Locate the cell with the specified text and output its (X, Y) center coordinate. 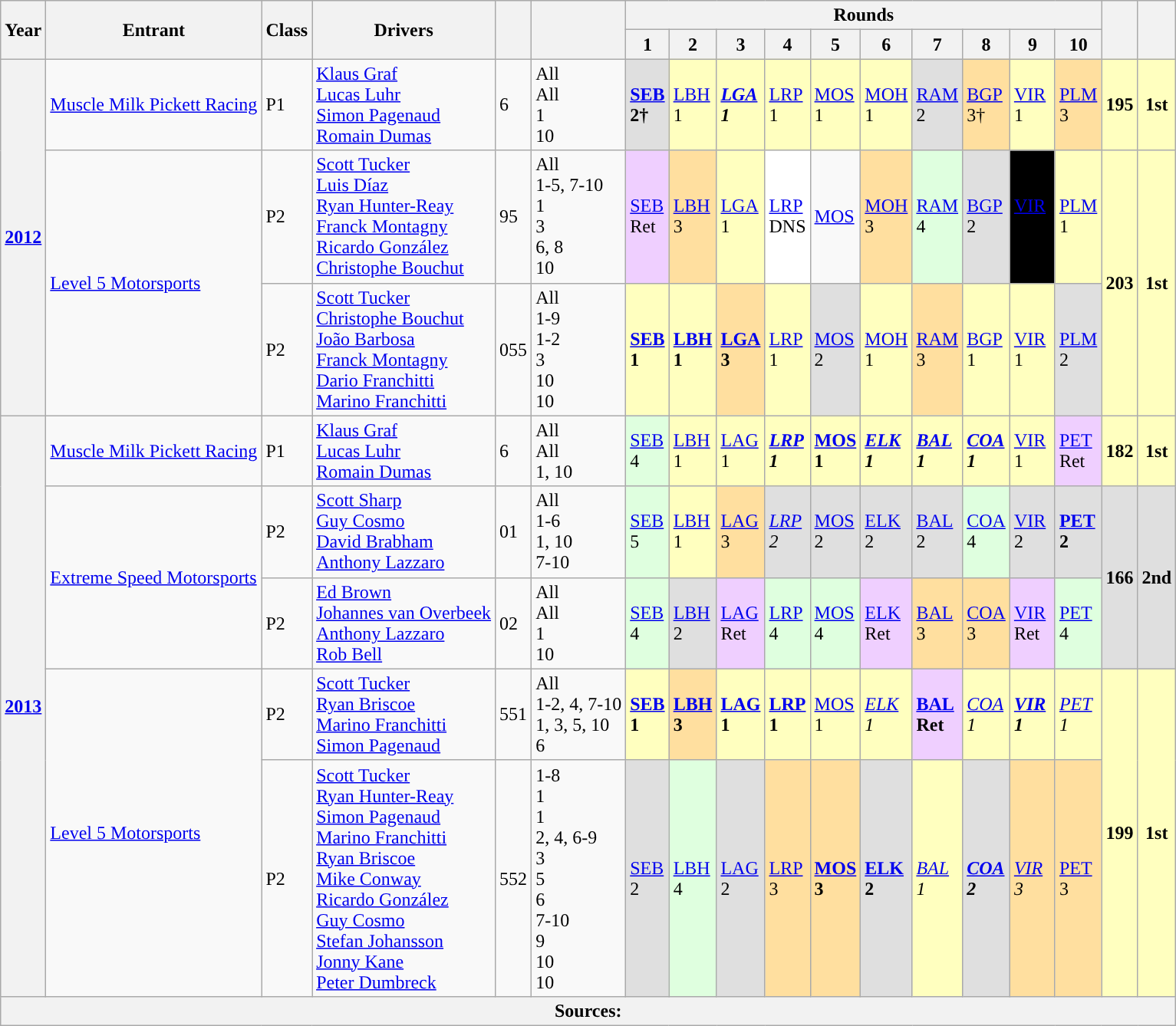
RAM4 (937, 216)
BGP1 (987, 350)
2nd (1157, 577)
Entrant (153, 30)
LGA3 (741, 350)
Extreme Speed Motorsports (153, 577)
Scott Tucker Christophe Bouchut João Barbosa Franck Montagny Dario Franchitti Marino Franchitti (404, 350)
PET1 (1078, 715)
203 (1120, 283)
SEB2 (647, 878)
Sources: (588, 1011)
055 (514, 350)
BALRet (937, 715)
VIRRet (1033, 623)
551 (514, 715)
4 (787, 44)
7 (937, 44)
COA4 (987, 532)
LRPDNS (787, 216)
BGP3† (987, 104)
BGP2 (987, 216)
Drivers (404, 30)
PET4 (1078, 623)
SEB2† (647, 104)
Ed Brown Johannes van Overbeek Anthony Lazzaro Rob Bell (404, 623)
MOS3 (835, 878)
1 (647, 44)
01 (514, 532)
3 (741, 44)
BAL3 (937, 623)
2 (693, 44)
195 (1120, 104)
RAM2 (937, 104)
AllAll1, 10 (578, 451)
PET3 (1078, 878)
SEBRet (647, 216)
182 (1120, 451)
All1-61, 107-10 (578, 532)
2013 (23, 705)
PET2 (1078, 532)
LRP4 (787, 623)
LRP2 (787, 532)
SEB5 (647, 532)
Year (23, 30)
MOS4 (835, 623)
5 (835, 44)
Rounds (864, 15)
All1-5, 7-10136, 810 (578, 216)
552 (514, 878)
All1-91-231010 (578, 350)
9 (1033, 44)
LBH2 (693, 623)
ELKRet (887, 623)
10 (1078, 44)
VIRDSQ (1033, 216)
Scott Tucker Luis Díaz Ryan Hunter-Reay Franck Montagny Ricardo González Christophe Bouchut (404, 216)
VIR3 (1033, 878)
PLM3 (1078, 104)
MOS (835, 216)
02 (514, 623)
LAGRet (741, 623)
LRP3 (787, 878)
Class (287, 30)
199 (1120, 833)
PLM1 (1078, 216)
BAL2 (937, 532)
Scott Sharp Guy Cosmo David Brabham Anthony Lazzaro (404, 532)
Klaus Graf Lucas Luhr Romain Dumas (404, 451)
LAG3 (741, 532)
PLM2 (1078, 350)
COA2 (987, 878)
Klaus Graf Lucas Luhr Simon Pagenaud Romain Dumas (404, 104)
95 (514, 216)
LAG2 (741, 878)
8 (987, 44)
RAM3 (937, 350)
COA3 (987, 623)
All1-2, 4, 7-101, 3, 5, 106 (578, 715)
MOH3 (887, 216)
Scott Tucker Ryan Briscoe Marino Franchitti Simon Pagenaud (404, 715)
2012 (23, 238)
166 (1120, 577)
VIR2 (1033, 532)
PETRet (1078, 451)
1-8112, 4, 6-93567-1091010 (578, 878)
LBH4 (693, 878)
